Identify which cell holds the provided text, then report its (x, y) central coordinate. 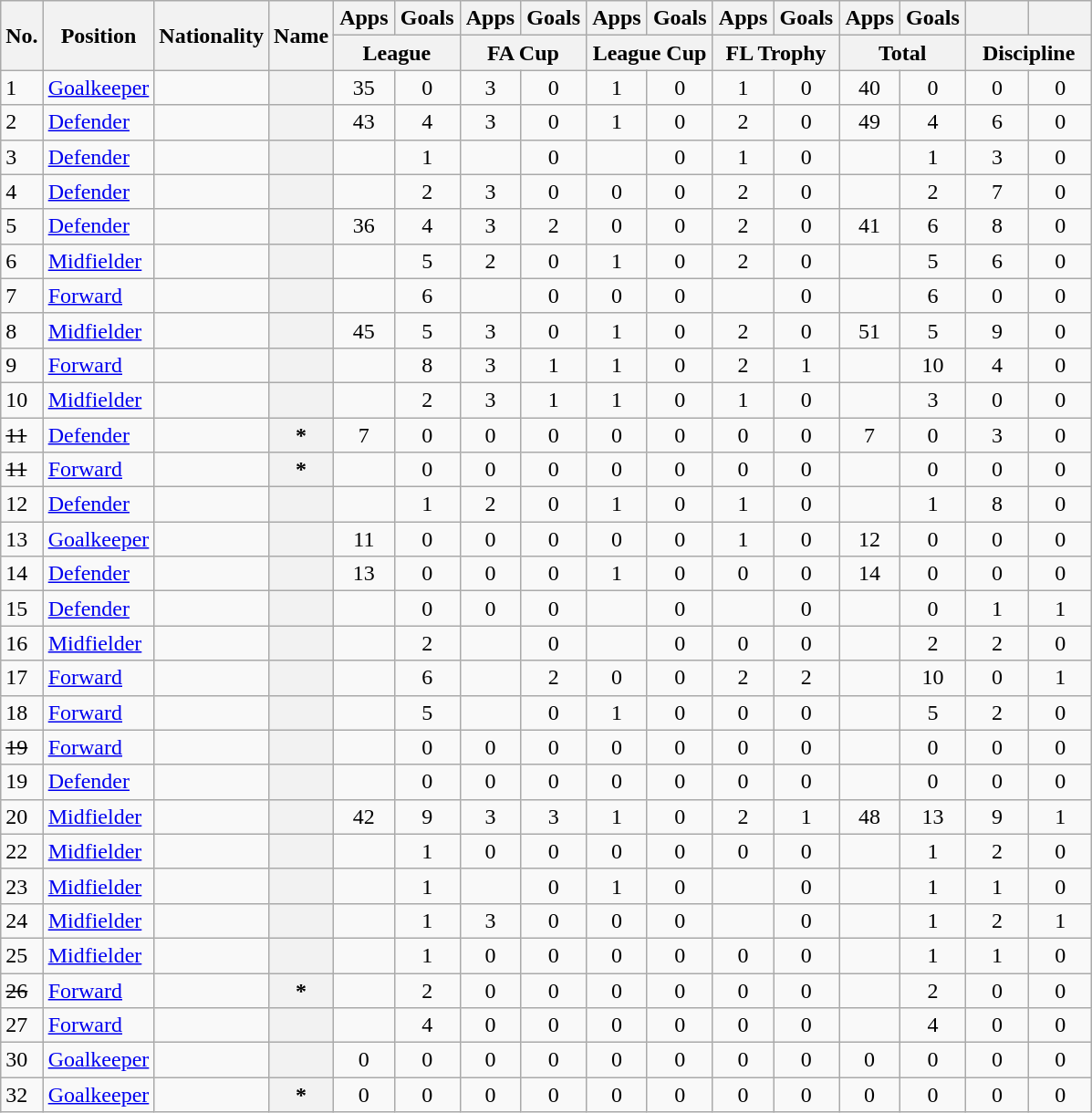
FL Trophy (775, 53)
27 (22, 1025)
FA Cup (524, 53)
45 (365, 330)
36 (365, 226)
League (398, 53)
40 (870, 88)
48 (870, 817)
35 (365, 88)
30 (22, 1060)
18 (22, 713)
43 (365, 122)
20 (22, 817)
49 (870, 122)
23 (22, 886)
41 (870, 226)
League Cup (650, 53)
25 (22, 955)
42 (365, 817)
17 (22, 678)
24 (22, 921)
Name (301, 36)
15 (22, 609)
51 (870, 330)
Discipline (1029, 53)
26 (22, 990)
22 (22, 851)
16 (22, 643)
Nationality (212, 36)
Total (903, 53)
No. (22, 36)
32 (22, 1095)
Position (99, 36)
